For the text-containing cell, return its midpoint in [X, Y] coordinate format. 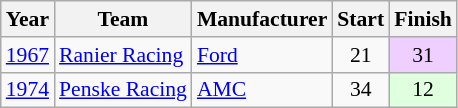
1974 [28, 90]
Ford [262, 55]
Ranier Racing [123, 55]
34 [360, 90]
31 [423, 55]
Year [28, 19]
Team [123, 19]
AMC [262, 90]
1967 [28, 55]
Finish [423, 19]
Penske Racing [123, 90]
Start [360, 19]
21 [360, 55]
Manufacturer [262, 19]
12 [423, 90]
